Return the (X, Y) coordinate for the center point of the cell that contains the specified text.  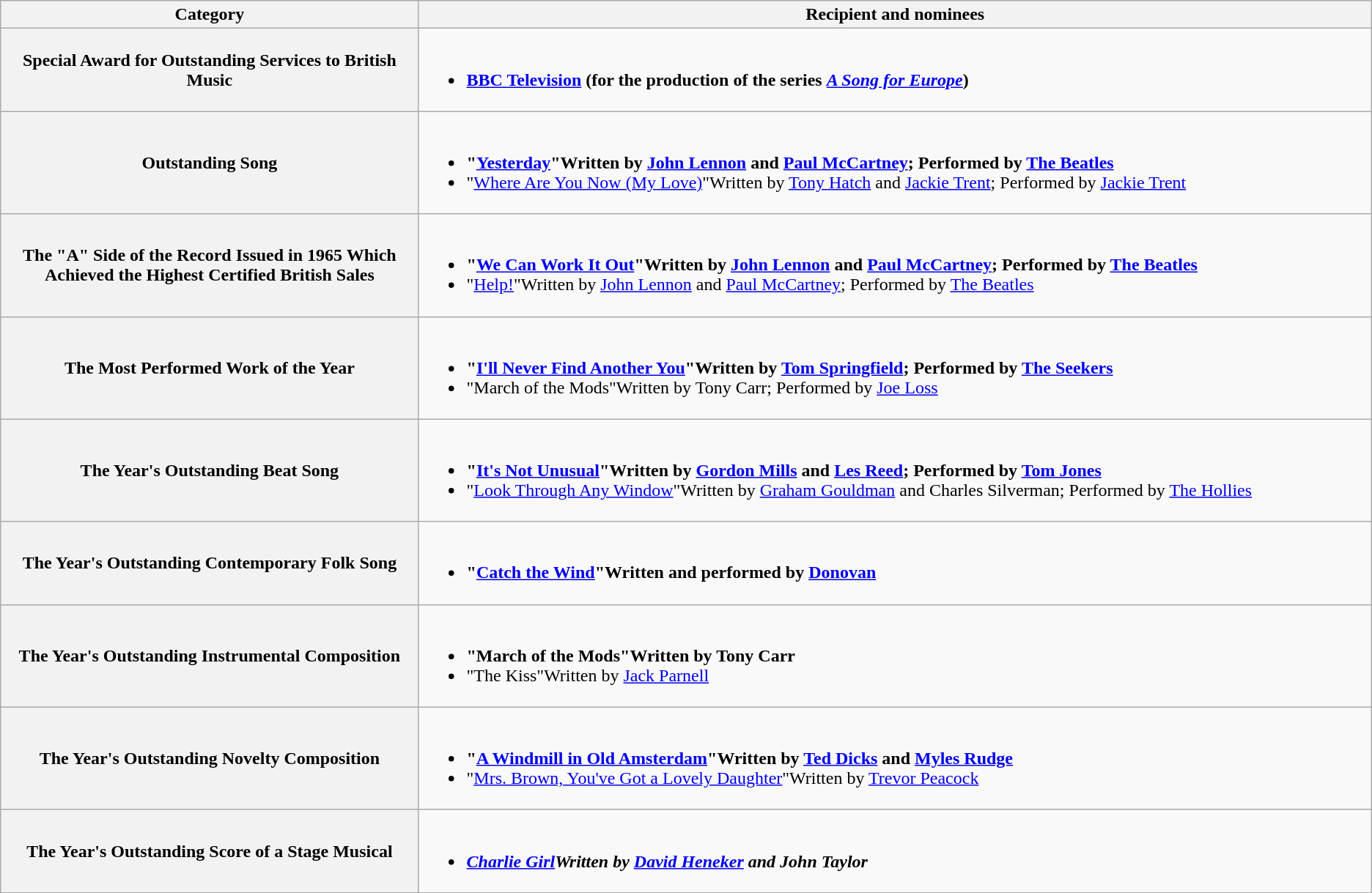
The Year's Outstanding Instrumental Composition (210, 656)
The Most Performed Work of the Year (210, 368)
Outstanding Song (210, 163)
Category (210, 15)
The Year's Outstanding Novelty Composition (210, 758)
Recipient and nominees (895, 15)
"March of the Mods"Written by Tony Carr"The Kiss"Written by Jack Parnell (895, 656)
"I'll Never Find Another You"Written by Tom Springfield; Performed by The Seekers"March of the Mods"Written by Tony Carr; Performed by Joe Loss (895, 368)
The Year's Outstanding Contemporary Folk Song (210, 563)
The "A" Side of the Record Issued in 1965 Which Achieved the Highest Certified British Sales (210, 265)
"A Windmill in Old Amsterdam"Written by Ted Dicks and Myles Rudge"Mrs. Brown, You've Got a Lovely Daughter"Written by Trevor Peacock (895, 758)
Charlie GirlWritten by David Heneker and John Taylor (895, 851)
Special Award for Outstanding Services to British Music (210, 70)
The Year's Outstanding Score of a Stage Musical (210, 851)
The Year's Outstanding Beat Song (210, 470)
BBC Television (for the production of the series A Song for Europe) (895, 70)
"Catch the Wind"Written and performed by Donovan (895, 563)
